Provide the [x, y] coordinate of the cell's center where the given text is located.  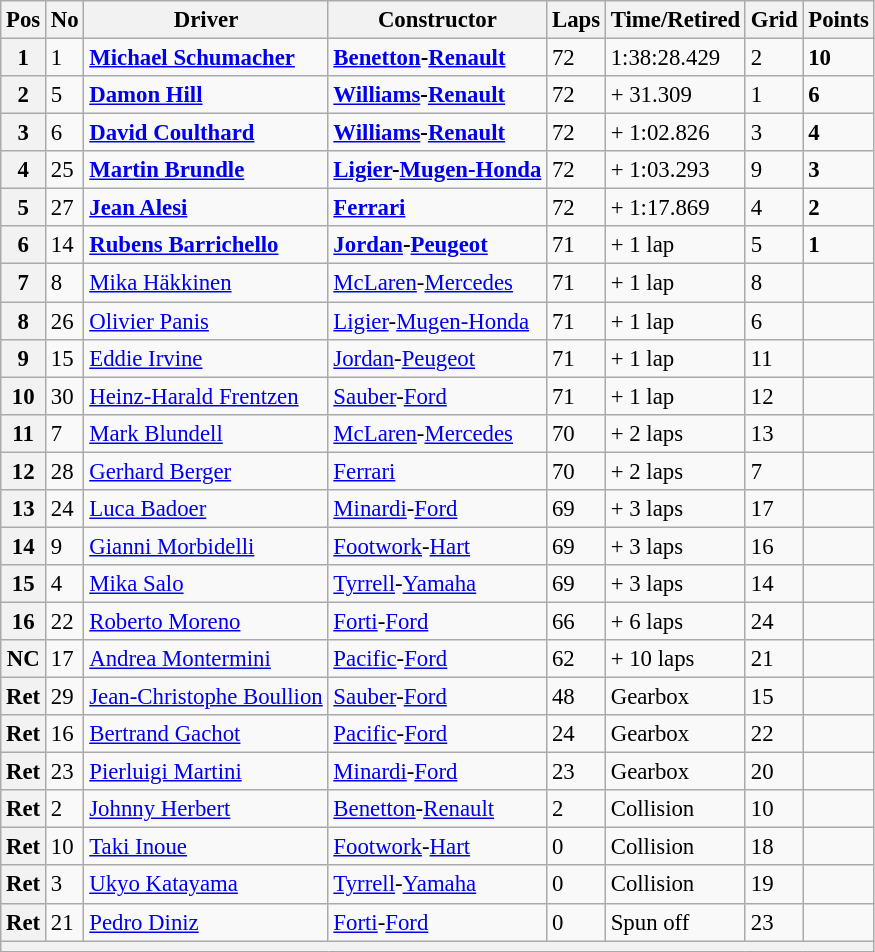
Andrea Montermini [206, 659]
Mika Salo [206, 584]
+ 6 laps [675, 621]
Points [838, 20]
Eddie Irvine [206, 358]
Mark Blundell [206, 433]
Ukyo Katayama [206, 885]
Bertrand Gachot [206, 734]
Laps [576, 20]
Damon Hill [206, 95]
Driver [206, 20]
Jean-Christophe Boullion [206, 697]
Martin Brundle [206, 170]
Pierluigi Martini [206, 772]
26 [65, 321]
25 [65, 170]
Gianni Morbidelli [206, 546]
19 [774, 885]
+ 1:02.826 [675, 133]
Pos [24, 20]
Time/Retired [675, 20]
62 [576, 659]
Roberto Moreno [206, 621]
Heinz-Harald Frentzen [206, 396]
Mika Häkkinen [206, 283]
Gerhard Berger [206, 471]
Luca Badoer [206, 509]
29 [65, 697]
+ 1:17.869 [675, 208]
27 [65, 208]
Rubens Barrichello [206, 245]
+ 31.309 [675, 95]
Pedro Diniz [206, 922]
+ 10 laps [675, 659]
Grid [774, 20]
Michael Schumacher [206, 58]
20 [774, 772]
30 [65, 396]
Constructor [438, 20]
Johnny Herbert [206, 809]
Spun off [675, 922]
Taki Inoue [206, 847]
48 [576, 697]
18 [774, 847]
David Coulthard [206, 133]
66 [576, 621]
NC [24, 659]
+ 1:03.293 [675, 170]
28 [65, 471]
Olivier Panis [206, 321]
Jean Alesi [206, 208]
1:38:28.429 [675, 58]
No [65, 20]
